Determine the (x, y) coordinate at the center of the cell enclosing the given text.  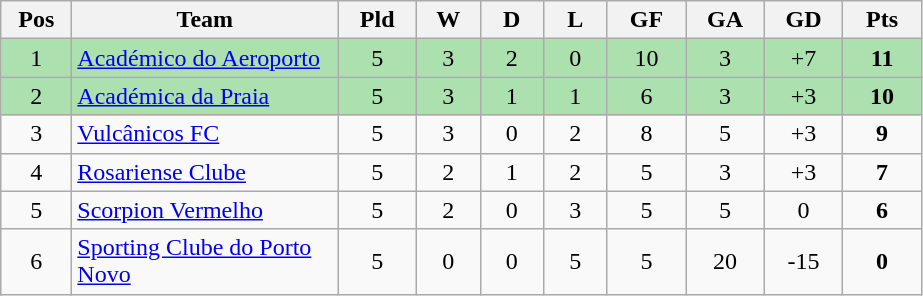
L (576, 20)
Pld (378, 20)
W (448, 20)
Team (205, 20)
Rosariense Clube (205, 172)
GA (726, 20)
D (512, 20)
20 (726, 262)
GD (804, 20)
Pos (36, 20)
+7 (804, 58)
4 (36, 172)
11 (882, 58)
-15 (804, 262)
7 (882, 172)
Scorpion Vermelho (205, 210)
Pts (882, 20)
9 (882, 134)
8 (646, 134)
Sporting Clube do Porto Novo (205, 262)
Académico do Aeroporto (205, 58)
GF (646, 20)
Académica da Praia (205, 96)
Vulcânicos FC (205, 134)
